From the cell containing the given text, extract its center point as (x, y) coordinate. 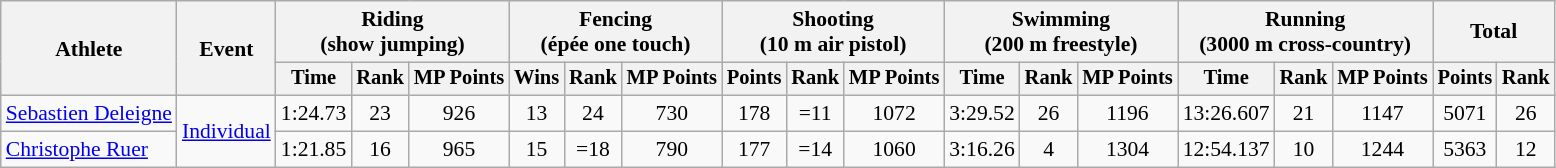
23 (380, 114)
1072 (894, 114)
1244 (1382, 150)
Swimming(200 m freestyle) (1060, 32)
13:26.607 (1226, 114)
=14 (815, 150)
1:24.73 (314, 114)
Riding(show jumping) (392, 32)
730 (672, 114)
12 (1526, 150)
5363 (1465, 150)
15 (536, 150)
1060 (894, 150)
12:54.137 (1226, 150)
=18 (593, 150)
965 (459, 150)
926 (459, 114)
178 (754, 114)
Shooting(10 m air pistol) (833, 32)
Total (1494, 32)
5071 (1465, 114)
790 (672, 150)
177 (754, 150)
Athlete (89, 48)
1304 (1127, 150)
1:21.85 (314, 150)
3:29.52 (982, 114)
16 (380, 150)
=11 (815, 114)
21 (1304, 114)
4 (1049, 150)
Christophe Ruer (89, 150)
Running(3000 m cross-country) (1306, 32)
Wins (536, 79)
Individual (226, 132)
10 (1304, 150)
Sebastien Deleigne (89, 114)
1147 (1382, 114)
1196 (1127, 114)
Fencing(épée one touch) (616, 32)
3:16.26 (982, 150)
Event (226, 48)
13 (536, 114)
24 (593, 114)
